Return the [X, Y] coordinate for the center point of the cell that contains the specified text.  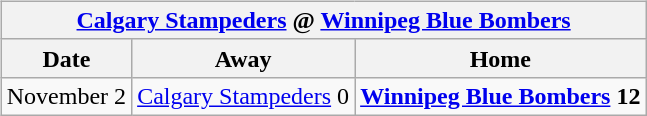
November 2 [66, 96]
Calgary Stampeders @ Winnipeg Blue Bombers [324, 20]
Away [244, 58]
Date [66, 58]
Winnipeg Blue Bombers 12 [500, 96]
Calgary Stampeders 0 [244, 96]
Home [500, 58]
